Search for the cell housing the specified text and yield its [X, Y] center coordinate. 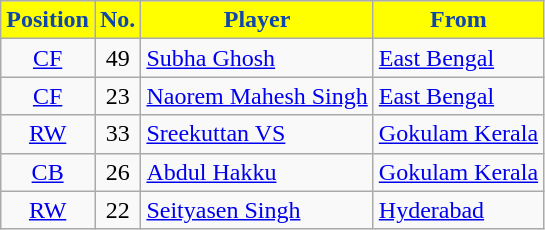
Sreekuttan VS [257, 134]
49 [117, 58]
Abdul Hakku [257, 172]
From [458, 20]
CB [48, 172]
33 [117, 134]
Player [257, 20]
Position [48, 20]
Seityasen Singh [257, 210]
Subha Ghosh [257, 58]
23 [117, 96]
Naorem Mahesh Singh [257, 96]
26 [117, 172]
No. [117, 20]
22 [117, 210]
Hyderabad [458, 210]
